From the cell containing the given text, extract its center point as [X, Y] coordinate. 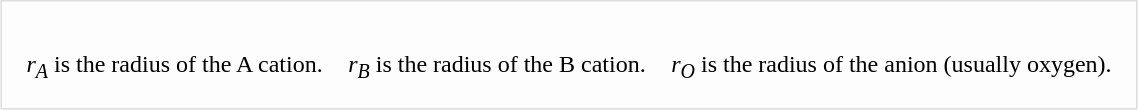
rB is the radius of the B cation. [498, 68]
rA is the radius of the A cation. [174, 68]
rO is the radius of the anion (usually oxygen). [892, 68]
